For the text-containing cell, return its midpoint in [x, y] coordinate format. 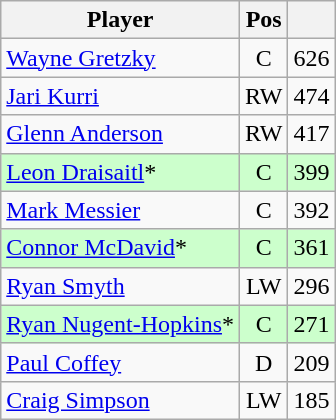
626 [312, 58]
296 [312, 286]
399 [312, 172]
Wayne Gretzky [120, 58]
271 [312, 324]
185 [312, 400]
209 [312, 362]
Glenn Anderson [120, 134]
Ryan Nugent-Hopkins* [120, 324]
361 [312, 248]
Jari Kurri [120, 96]
Connor McDavid* [120, 248]
Player [120, 20]
Paul Coffey [120, 362]
Leon Draisaitl* [120, 172]
392 [312, 210]
Ryan Smyth [120, 286]
Craig Simpson [120, 400]
417 [312, 134]
474 [312, 96]
Pos [264, 20]
D [264, 362]
Mark Messier [120, 210]
